Identify which cell holds the provided text, then report its (x, y) central coordinate. 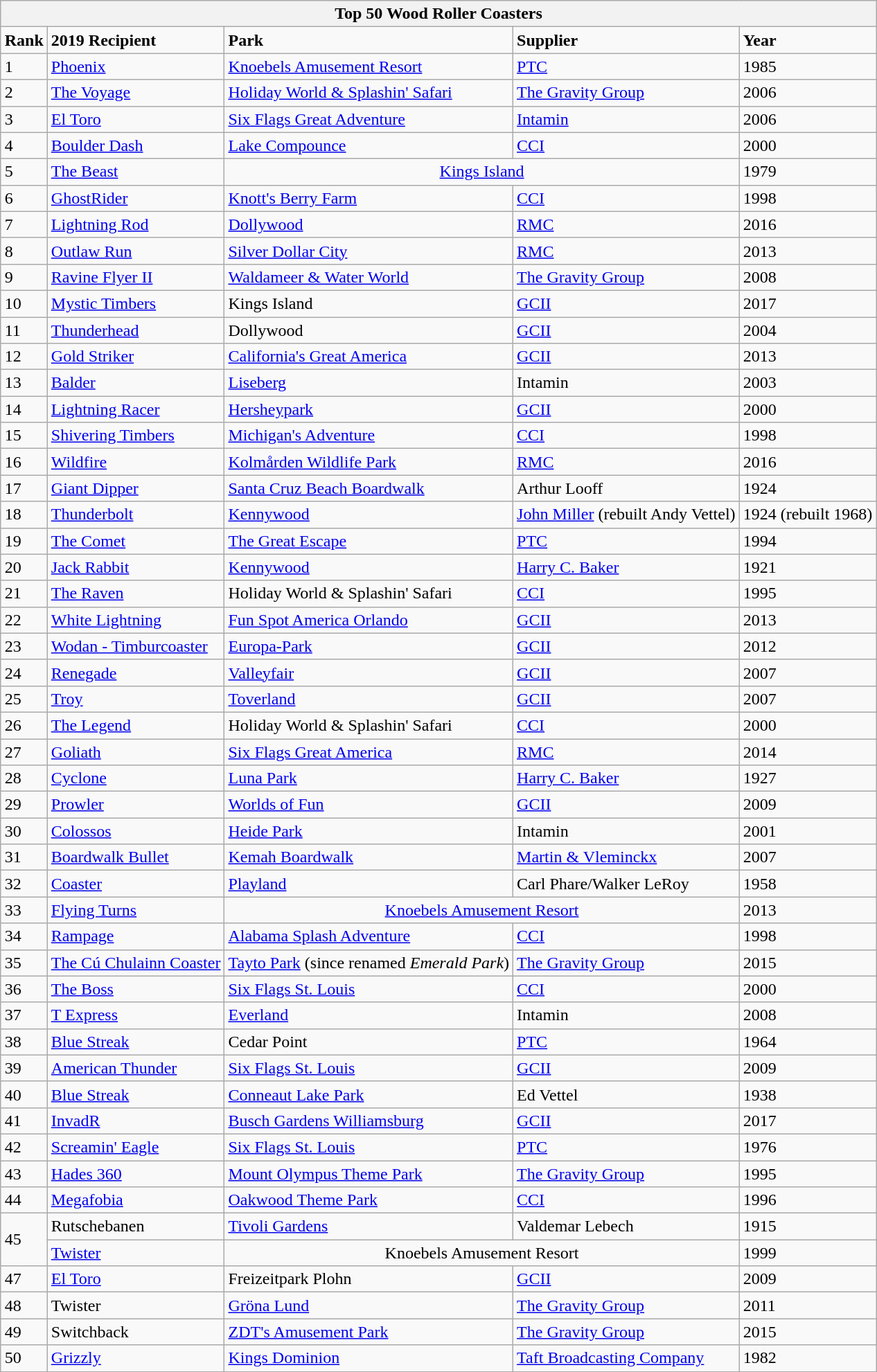
7 (24, 224)
39 (24, 1068)
4 (24, 145)
Screamin' Eagle (136, 1147)
11 (24, 330)
50 (24, 1358)
Lightning Racer (136, 409)
ZDT's Amusement Park (369, 1332)
Liseberg (369, 383)
The Comet (136, 541)
37 (24, 1015)
The Cú Chulainn Coaster (136, 963)
25 (24, 699)
1927 (808, 778)
The Great Escape (369, 541)
Valdemar Lebech (626, 1227)
GhostRider (136, 198)
The Boss (136, 989)
5 (24, 172)
Kings Dominion (369, 1358)
Six Flags Great Adventure (369, 119)
1996 (808, 1200)
Santa Cruz Beach Boardwalk (369, 488)
Supplier (626, 40)
2019 Recipient (136, 40)
Phoenix (136, 66)
Rutschebanen (136, 1227)
1976 (808, 1147)
Renegade (136, 672)
Luna Park (369, 778)
35 (24, 963)
43 (24, 1174)
1958 (808, 884)
Hersheypark (369, 409)
Toverland (369, 699)
Michigan's Adventure (369, 436)
31 (24, 857)
30 (24, 831)
18 (24, 515)
Arthur Looff (626, 488)
The Raven (136, 594)
17 (24, 488)
Worlds of Fun (369, 805)
Oakwood Theme Park (369, 1200)
Boardwalk Bullet (136, 857)
29 (24, 805)
Conneaut Lake Park (369, 1094)
The Legend (136, 725)
Mystic Timbers (136, 303)
12 (24, 357)
1924 (rebuilt 1968) (808, 515)
28 (24, 778)
26 (24, 725)
Boulder Dash (136, 145)
White Lightning (136, 620)
InvadR (136, 1121)
1 (24, 66)
41 (24, 1121)
3 (24, 119)
Kolmården Wildlife Park (369, 462)
Tayto Park (since renamed Emerald Park) (369, 963)
Troy (136, 699)
T Express (136, 1015)
The Beast (136, 172)
Flying Turns (136, 910)
Gold Striker (136, 357)
Grizzly (136, 1358)
42 (24, 1147)
Wodan - Timburcoaster (136, 646)
33 (24, 910)
Lake Compounce (369, 145)
20 (24, 567)
9 (24, 277)
2004 (808, 330)
Freizeitpark Plohn (369, 1279)
Coaster (136, 884)
Alabama Splash Adventure (369, 936)
1938 (808, 1094)
44 (24, 1200)
13 (24, 383)
2001 (808, 831)
38 (24, 1042)
1985 (808, 66)
27 (24, 751)
Everland (369, 1015)
Switchback (136, 1332)
John Miller (rebuilt Andy Vettel) (626, 515)
8 (24, 251)
Thunderhead (136, 330)
16 (24, 462)
Outlaw Run (136, 251)
Top 50 Wood Roller Coasters (438, 14)
22 (24, 620)
32 (24, 884)
36 (24, 989)
Colossos (136, 831)
Kemah Boardwalk (369, 857)
Cyclone (136, 778)
2011 (808, 1306)
2012 (808, 646)
2 (24, 93)
2014 (808, 751)
40 (24, 1094)
Wildfire (136, 462)
23 (24, 646)
45 (24, 1240)
Tivoli Gardens (369, 1227)
48 (24, 1306)
Goliath (136, 751)
Ravine Flyer II (136, 277)
Martin & Vleminckx (626, 857)
Giant Dipper (136, 488)
Megafobia (136, 1200)
1994 (808, 541)
1924 (808, 488)
49 (24, 1332)
1999 (808, 1253)
Gröna Lund (369, 1306)
Valleyfair (369, 672)
2003 (808, 383)
Hades 360 (136, 1174)
Silver Dollar City (369, 251)
Rampage (136, 936)
1982 (808, 1358)
10 (24, 303)
14 (24, 409)
1915 (808, 1227)
6 (24, 198)
Europa-Park (369, 646)
Busch Gardens Williamsburg (369, 1121)
Park (369, 40)
Heide Park (369, 831)
California's Great America (369, 357)
American Thunder (136, 1068)
19 (24, 541)
Cedar Point (369, 1042)
Waldameer & Water World (369, 277)
Shivering Timbers (136, 436)
Taft Broadcasting Company (626, 1358)
15 (24, 436)
Playland (369, 884)
Ed Vettel (626, 1094)
Six Flags Great America (369, 751)
1964 (808, 1042)
1921 (808, 567)
Knott's Berry Farm (369, 198)
Rank (24, 40)
Carl Phare/Walker LeRoy (626, 884)
34 (24, 936)
24 (24, 672)
Lightning Rod (136, 224)
Mount Olympus Theme Park (369, 1174)
1979 (808, 172)
Jack Rabbit (136, 567)
Fun Spot America Orlando (369, 620)
47 (24, 1279)
21 (24, 594)
The Voyage (136, 93)
Thunderbolt (136, 515)
Balder (136, 383)
Year (808, 40)
Prowler (136, 805)
